Provide the (X, Y) coordinate of the cell's center where the given text is located.  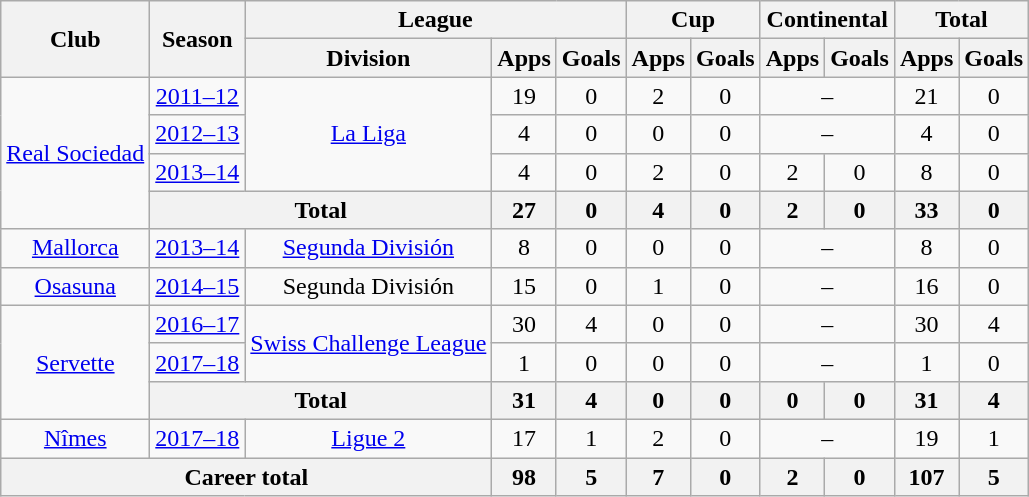
17 (524, 438)
98 (524, 477)
2016–17 (198, 324)
Real Sociedad (76, 153)
Swiss Challenge League (368, 343)
Mallorca (76, 248)
Servette (76, 362)
21 (926, 96)
2012–13 (198, 134)
2011–12 (198, 96)
Ligue 2 (368, 438)
Continental (827, 20)
15 (524, 286)
2014–15 (198, 286)
107 (926, 477)
Division (368, 58)
League (436, 20)
27 (524, 210)
Season (198, 39)
16 (926, 286)
7 (658, 477)
Club (76, 39)
33 (926, 210)
La Liga (368, 134)
Nîmes (76, 438)
Osasuna (76, 286)
Cup (693, 20)
Career total (246, 477)
